Locate the cell with the specified text and output its [x, y] center coordinate. 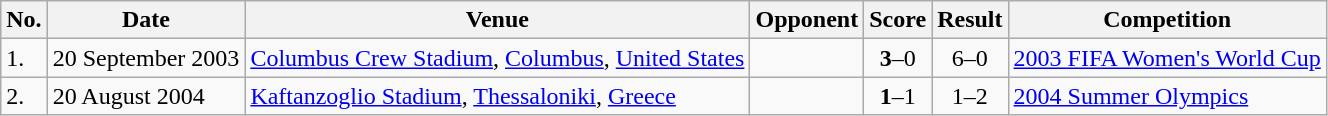
20 September 2003 [146, 58]
2003 FIFA Women's World Cup [1167, 58]
Date [146, 20]
1–1 [898, 96]
1–2 [970, 96]
6–0 [970, 58]
Score [898, 20]
2. [24, 96]
Kaftanzoglio Stadium, Thessaloniki, Greece [498, 96]
No. [24, 20]
3–0 [898, 58]
Opponent [807, 20]
2004 Summer Olympics [1167, 96]
1. [24, 58]
Result [970, 20]
Competition [1167, 20]
Venue [498, 20]
Columbus Crew Stadium, Columbus, United States [498, 58]
20 August 2004 [146, 96]
